Find where the given text appears and provide that cell's center as [X, Y] coordinate. 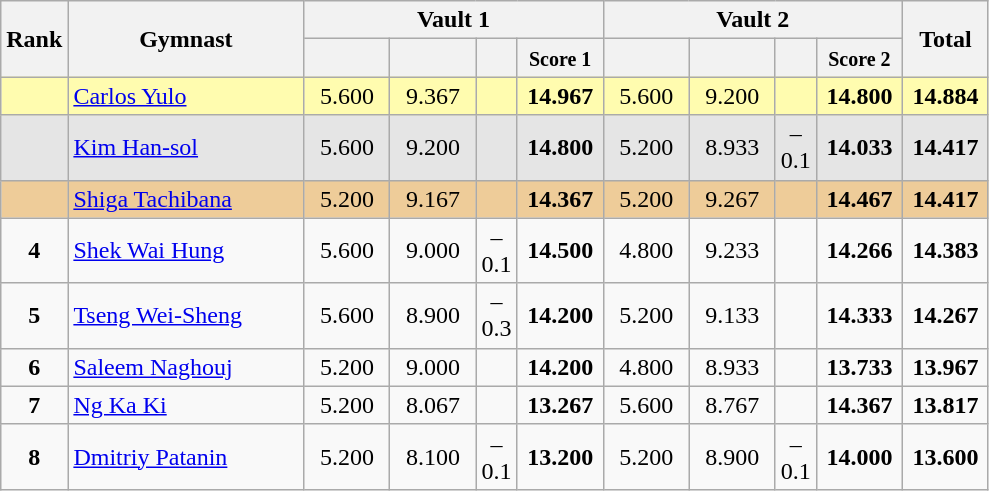
Score 1 [560, 58]
4 [34, 250]
Vault 1 [454, 20]
9.367 [433, 96]
8.100 [433, 456]
–0.3 [496, 316]
14.967 [560, 96]
Kim Han-sol [186, 148]
7 [34, 405]
13.200 [560, 456]
14.884 [945, 96]
Shek Wai Hung [186, 250]
Rank [34, 39]
14.000 [859, 456]
Saleem Naghouj [186, 367]
8.067 [433, 405]
6 [34, 367]
14.267 [945, 316]
8.767 [732, 405]
Ng Ka Ki [186, 405]
14.383 [945, 250]
Shiga Tachibana [186, 199]
13.967 [945, 367]
8 [34, 456]
14.333 [859, 316]
Carlos Yulo [186, 96]
14.500 [560, 250]
Tseng Wei-Sheng [186, 316]
Score 2 [859, 58]
13.733 [859, 367]
9.233 [732, 250]
5 [34, 316]
Gymnast [186, 39]
Dmitriy Patanin [186, 456]
9.267 [732, 199]
Vault 2 [752, 20]
9.133 [732, 316]
14.033 [859, 148]
9.167 [433, 199]
13.817 [945, 405]
13.600 [945, 456]
Total [945, 39]
14.467 [859, 199]
13.267 [560, 405]
14.266 [859, 250]
